Scan for the cell matching the given text and deliver its [X, Y] coordinate at center. 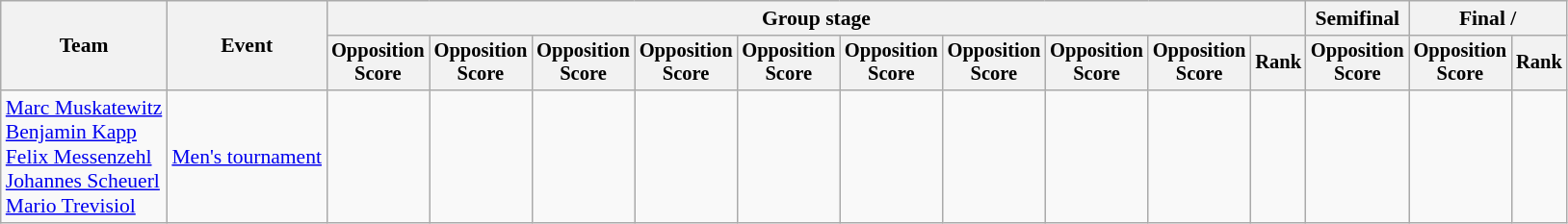
Event [247, 46]
Group stage [817, 18]
Men's tournament [247, 157]
Marc MuskatewitzBenjamin KappFelix MessenzehlJohannes ScheuerlMario Trevisiol [85, 157]
Team [85, 46]
Final / [1488, 18]
Semifinal [1358, 18]
